Output the [x, y] coordinate of the center of the cell containing the given text.  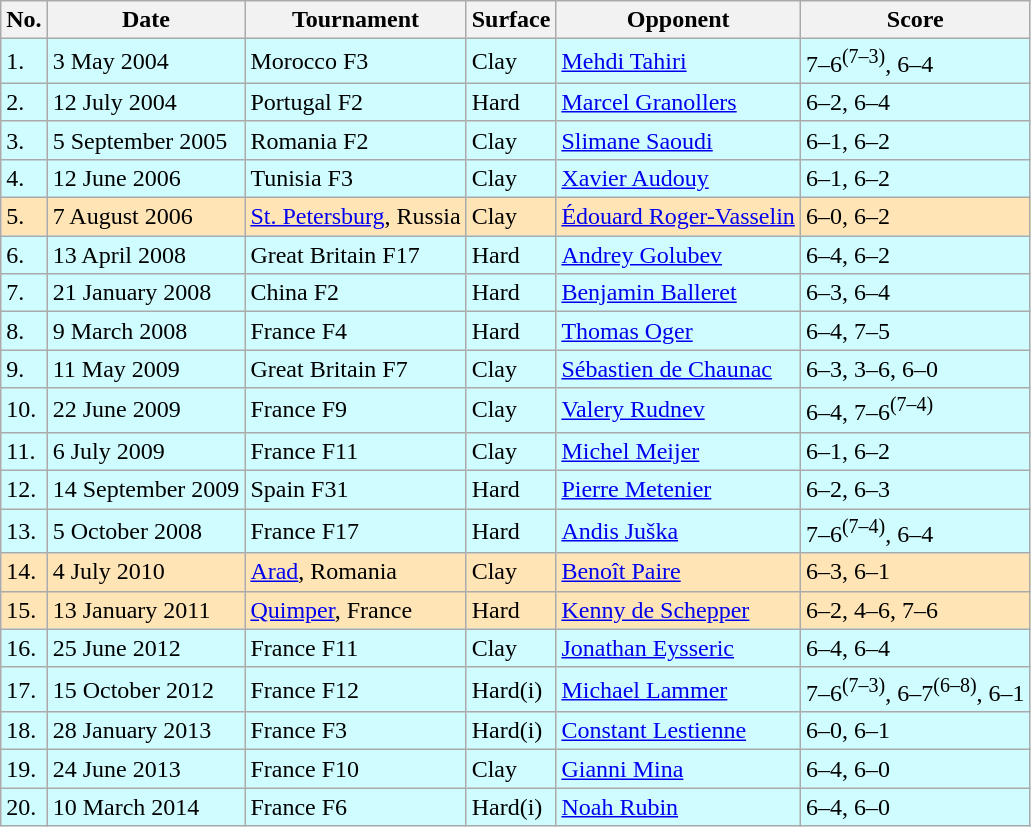
3. [24, 140]
6–3, 3–6, 6–0 [915, 369]
Great Britain F7 [356, 369]
16. [24, 648]
Great Britain F17 [356, 255]
No. [24, 20]
St. Petersburg, Russia [356, 217]
12 July 2004 [146, 102]
Michel Meijer [678, 451]
7 August 2006 [146, 217]
6–2, 6–3 [915, 489]
France F4 [356, 331]
1. [24, 62]
14 September 2009 [146, 489]
Arad, Romania [356, 572]
11 May 2009 [146, 369]
Xavier Audouy [678, 178]
28 January 2013 [146, 731]
Opponent [678, 20]
Édouard Roger-Vasselin [678, 217]
21 January 2008 [146, 293]
Thomas Oger [678, 331]
6–4, 6–4 [915, 648]
Andrey Golubev [678, 255]
Tournament [356, 20]
3 May 2004 [146, 62]
13 April 2008 [146, 255]
France F3 [356, 731]
13. [24, 532]
18. [24, 731]
9 March 2008 [146, 331]
Surface [511, 20]
Date [146, 20]
6–3, 6–4 [915, 293]
6–4, 7–5 [915, 331]
Marcel Granollers [678, 102]
7–6(7–3), 6–4 [915, 62]
Mehdi Tahiri [678, 62]
Slimane Saoudi [678, 140]
Noah Rubin [678, 807]
6–0, 6–1 [915, 731]
7–6(7–4), 6–4 [915, 532]
Morocco F3 [356, 62]
Portugal F2 [356, 102]
24 June 2013 [146, 769]
France F6 [356, 807]
Valery Rudnev [678, 410]
Pierre Metenier [678, 489]
14. [24, 572]
5. [24, 217]
6–3, 6–1 [915, 572]
10. [24, 410]
Constant Lestienne [678, 731]
Sébastien de Chaunac [678, 369]
2. [24, 102]
Spain F31 [356, 489]
4 July 2010 [146, 572]
6–4, 7–6(7–4) [915, 410]
10 March 2014 [146, 807]
France F12 [356, 690]
6–2, 4–6, 7–6 [915, 610]
France F17 [356, 532]
4. [24, 178]
France F10 [356, 769]
7–6(7–3), 6–7(6–8), 6–1 [915, 690]
China F2 [356, 293]
Tunisia F3 [356, 178]
6 July 2009 [146, 451]
Benoît Paire [678, 572]
7. [24, 293]
Gianni Mina [678, 769]
9. [24, 369]
19. [24, 769]
France F9 [356, 410]
Romania F2 [356, 140]
Jonathan Eysseric [678, 648]
Quimper, France [356, 610]
Benjamin Balleret [678, 293]
22 June 2009 [146, 410]
13 January 2011 [146, 610]
Score [915, 20]
Michael Lammer [678, 690]
17. [24, 690]
12 June 2006 [146, 178]
5 September 2005 [146, 140]
12. [24, 489]
15. [24, 610]
Andis Juška [678, 532]
6. [24, 255]
25 June 2012 [146, 648]
6–0, 6–2 [915, 217]
6–4, 6–2 [915, 255]
15 October 2012 [146, 690]
11. [24, 451]
8. [24, 331]
6–2, 6–4 [915, 102]
5 October 2008 [146, 532]
Kenny de Schepper [678, 610]
20. [24, 807]
